Capture the cell that displays the provided text and extract its [x, y] central coordinate. 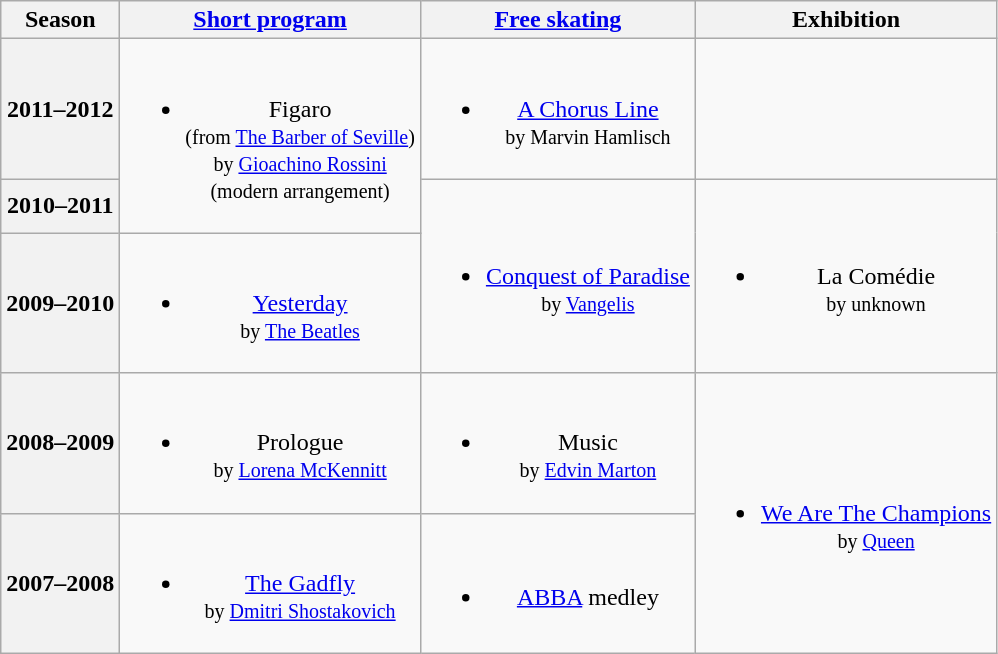
ABBA medley [558, 583]
Figaro (from The Barber of Seville) by Gioachino Rossini (modern arrangement) [270, 136]
Yesterday by The Beatles [270, 303]
2009–2010 [60, 303]
A Chorus Line by Marvin Hamlisch [558, 109]
Short program [270, 20]
2007–2008 [60, 583]
Season [60, 20]
2010–2011 [60, 206]
Conquest of Paradise by Vangelis [558, 276]
The Gadfly by Dmitri Shostakovich [270, 583]
La Comédie by unknown [846, 276]
Exhibition [846, 20]
Prologue by Lorena McKennitt [270, 443]
Music by Edvin Marton [558, 443]
2011–2012 [60, 109]
We Are The Champions by Queen [846, 513]
2008–2009 [60, 443]
Free skating [558, 20]
